Return (x, y) of the center of cell containing provided text 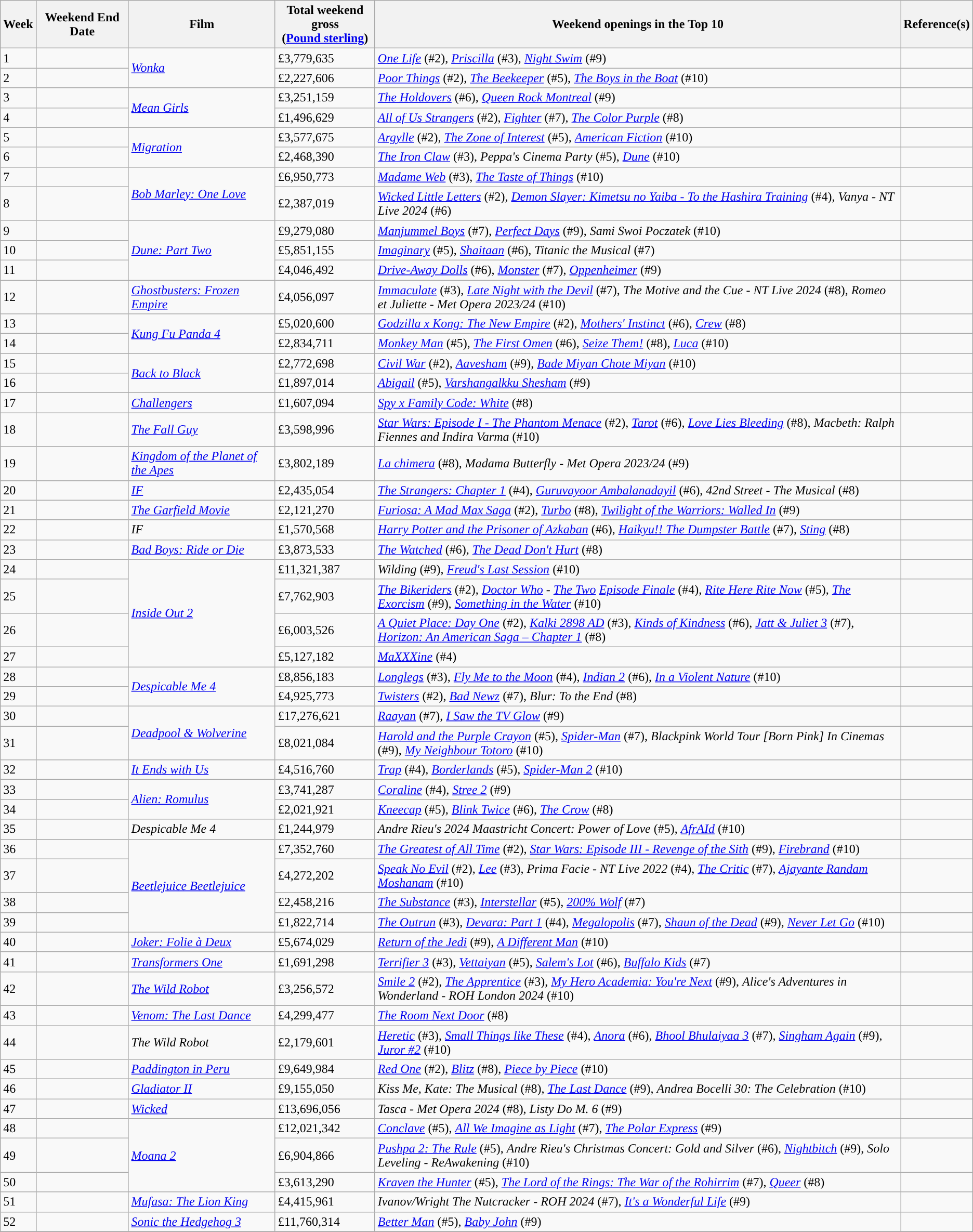
14 (18, 344)
The Greatest of All Time (#2), Star Wars: Episode III - Revenge of the Sith (#9), Firebrand (#10) (637, 849)
36 (18, 849)
Mean Girls (202, 108)
£3,873,533 (325, 549)
Challengers (202, 403)
£4,056,097 (325, 296)
Kneecap (#5), Blink Twice (#6), The Crow (#8) (637, 809)
£8,856,183 (325, 676)
Dune: Part Two (202, 250)
Wonka (202, 68)
The Garfield Movie (202, 510)
18 (18, 429)
£11,760,314 (325, 1222)
26 (18, 630)
It Ends with Us (202, 770)
£4,516,760 (325, 770)
Paddington in Peru (202, 1069)
10 (18, 250)
£4,299,477 (325, 1015)
£7,352,760 (325, 849)
33 (18, 790)
Sonic the Hedgehog 3 (202, 1222)
47 (18, 1109)
Poor Things (#2), The Beekeeper (#5), The Boys in the Boat (#10) (637, 78)
34 (18, 809)
£6,003,526 (325, 630)
£2,834,711 (325, 344)
Return of the Jedi (#9), A Different Man (#10) (637, 942)
£2,227,606 (325, 78)
MaXXXine (#4) (637, 657)
29 (18, 697)
£2,772,698 (325, 363)
43 (18, 1015)
£8,021,084 (325, 743)
The Iron Claw (#3), Peppa's Cinema Party (#5), Dune (#10) (637, 157)
28 (18, 676)
15 (18, 363)
The Room Next Door (#8) (637, 1015)
Godzilla x Kong: The New Empire (#2), Mothers' Instinct (#6), Crew (#8) (637, 324)
12 (18, 296)
Drive-Away Dolls (#6), Monster (#7), Oppenheimer (#9) (637, 270)
50 (18, 1182)
£5,127,182 (325, 657)
One Life (#2), Priscilla (#3), Night Swim (#9) (637, 58)
39 (18, 922)
£5,851,155 (325, 250)
£1,496,629 (325, 117)
£1,244,979 (325, 829)
Kiss Me, Kate: The Musical (#8), The Last Dance (#9), Andrea Bocelli 30: The Celebration (#10) (637, 1089)
Ivanov/Wright The Nutcracker - ROH 2024 (#7), It's a Wonderful Life (#9) (637, 1202)
Bob Marley: One Love (202, 193)
£1,691,298 (325, 962)
£4,415,961 (325, 1202)
Back to Black (202, 373)
£12,021,342 (325, 1129)
A Quiet Place: Day One (#2), Kalki 2898 AD (#3), Kinds of Kindness (#6), Jatt & Juliet 3 (#7), Horizon: An American Saga – Chapter 1 (#8) (637, 630)
£2,387,019 (325, 204)
51 (18, 1202)
Kung Fu Panda 4 (202, 334)
Inside Out 2 (202, 613)
Star Wars: Episode I - The Phantom Menace (#2), Tarot (#6), Love Lies Bleeding (#8), Macbeth: Ralph Fiennes and Indira Varma (#10) (637, 429)
Coraline (#4), Stree 2 (#9) (637, 790)
4 (18, 117)
41 (18, 962)
£1,607,094 (325, 403)
52 (18, 1222)
£2,435,054 (325, 490)
38 (18, 902)
Heretic (#3), Small Things like These (#4), Anora (#6), Bhool Bhulaiyaa 3 (#7), Singham Again (#9), Juror #2 (#10) (637, 1042)
£2,468,390 (325, 157)
£1,822,714 (325, 922)
Civil War (#2), Aavesham (#9), Bade Miyan Chote Miyan (#10) (637, 363)
44 (18, 1042)
The Watched (#6), The Dead Don't Hurt (#8) (637, 549)
48 (18, 1129)
Abigail (#5), Varshangalkku Shesham (#9) (637, 383)
Imaginary (#5), Shaitaan (#6), Titanic the Musical (#7) (637, 250)
Total weekend gross(Pound sterling) (325, 24)
Wilding (#9), Freud's Last Session (#10) (637, 569)
Terrifier 3 (#3), Vettaiyan (#5), Salem's Lot (#6), Buffalo Kids (#7) (637, 962)
La chimera (#8), Madama Butterfly - Met Opera 2023/24 (#9) (637, 464)
Migration (202, 147)
£1,570,568 (325, 530)
Reference(s) (937, 24)
40 (18, 942)
Wicked Little Letters (#2), Demon Slayer: Kimetsu no Yaiba - To the Hashira Training (#4), Vanya - NT Live 2024 (#6) (637, 204)
Week (18, 24)
£3,251,159 (325, 98)
Harry Potter and the Prisoner of Azkaban (#6), Haikyu!! The Dumpster Battle (#7), Sting (#8) (637, 530)
27 (18, 657)
9 (18, 230)
Weekend End Date (82, 24)
22 (18, 530)
20 (18, 490)
Ghostbusters: Frozen Empire (202, 296)
2 (18, 78)
£4,272,202 (325, 875)
Monkey Man (#5), The First Omen (#6), Seize Them! (#8), Luca (#10) (637, 344)
Furiosa: A Mad Max Saga (#2), Turbo (#8), Twilight of the Warriors: Walled In (#9) (637, 510)
£2,121,270 (325, 510)
37 (18, 875)
35 (18, 829)
£2,021,921 (325, 809)
£11,321,387 (325, 569)
The Outrun (#3), Devara: Part 1 (#4), Megalopolis (#7), Shaun of the Dead (#9), Never Let Go (#10) (637, 922)
The Fall Guy (202, 429)
16 (18, 383)
46 (18, 1089)
£3,598,996 (325, 429)
Gladiator II (202, 1089)
Wicked (202, 1109)
Tasca - Met Opera 2024 (#8), Listy Do M. 6 (#9) (637, 1109)
Transformers One (202, 962)
25 (18, 596)
Twisters (#2), Bad Newz (#7), Blur: To the End (#8) (637, 697)
£3,577,675 (325, 137)
Film (202, 24)
£17,276,621 (325, 716)
Manjummel Boys (#7), Perfect Days (#9), Sami Swoi Poczatek (#10) (637, 230)
Pushpa 2: The Rule (#5), Andre Rieu's Christmas Concert: Gold and Silver (#6), Nightbitch (#9), Solo Leveling - ReAwakening (#10) (637, 1155)
£3,779,635 (325, 58)
Better Man (#5), Baby John (#9) (637, 1222)
30 (18, 716)
The Substance (#3), Interstellar (#5), 200% Wolf (#7) (637, 902)
31 (18, 743)
£7,762,903 (325, 596)
23 (18, 549)
The Bikeriders (#2), Doctor Who - The Two Episode Finale (#4), Rite Here Rite Now (#5), The Exorcism (#9), Something in the Water (#10) (637, 596)
Joker: Folie à Deux (202, 942)
Moana 2 (202, 1155)
Smile 2 (#2), The Apprentice (#3), My Hero Academia: You're Next (#9), Alice's Adventures in Wonderland - ROH London 2024 (#10) (637, 989)
Venom: The Last Dance (202, 1015)
Speak No Evil (#2), Lee (#3), Prima Facie - NT Live 2022 (#4), The Critic (#7), Ajayante Randam Moshanam (#10) (637, 875)
£3,613,290 (325, 1182)
32 (18, 770)
£3,741,287 (325, 790)
Longlegs (#3), Fly Me to the Moon (#4), Indian 2 (#6), In a Violent Nature (#10) (637, 676)
£6,904,866 (325, 1155)
Kingdom of the Planet of the Apes (202, 464)
Deadpool & Wolverine (202, 733)
7 (18, 177)
Mufasa: The Lion King (202, 1202)
Andre Rieu's 2024 Maastricht Concert: Power of Love (#5), AfrAId (#10) (637, 829)
Trap (#4), Borderlands (#5), Spider-Man 2 (#10) (637, 770)
£2,179,601 (325, 1042)
Argylle (#2), The Zone of Interest (#5), American Fiction (#10) (637, 137)
£2,458,216 (325, 902)
3 (18, 98)
£4,925,773 (325, 697)
Bad Boys: Ride or Die (202, 549)
Red One (#2), Blitz (#8), Piece by Piece (#10) (637, 1069)
£5,674,029 (325, 942)
11 (18, 270)
Harold and the Purple Crayon (#5), Spider-Man (#7), Blackpink World Tour [Born Pink] In Cinemas (#9), My Neighbour Totoro (#10) (637, 743)
£9,649,984 (325, 1069)
13 (18, 324)
17 (18, 403)
Spy x Family Code: White (#8) (637, 403)
£9,279,080 (325, 230)
Kraven the Hunter (#5), The Lord of the Rings: The War of the Rohirrim (#7), Queer (#8) (637, 1182)
Raayan (#7), I Saw the TV Glow (#9) (637, 716)
24 (18, 569)
The Strangers: Chapter 1 (#4), Guruvayoor Ambalanadayil (#6), 42nd Street - The Musical (#8) (637, 490)
The Holdovers (#6), Queen Rock Montreal (#9) (637, 98)
£5,020,600 (325, 324)
£9,155,050 (325, 1089)
5 (18, 137)
All of Us Strangers (#2), Fighter (#7), The Color Purple (#8) (637, 117)
Conclave (#5), All We Imagine as Light (#7), The Polar Express (#9) (637, 1129)
8 (18, 204)
1 (18, 58)
21 (18, 510)
£4,046,492 (325, 270)
42 (18, 989)
Immaculate (#3), Late Night with the Devil (#7), The Motive and the Cue - NT Live 2024 (#8), Romeo et Juliette - Met Opera 2023/24 (#10) (637, 296)
19 (18, 464)
Madame Web (#3), The Taste of Things (#10) (637, 177)
Weekend openings in the Top 10 (637, 24)
6 (18, 157)
45 (18, 1069)
£1,897,014 (325, 383)
£13,696,056 (325, 1109)
Alien: Romulus (202, 800)
£3,256,572 (325, 989)
49 (18, 1155)
Beetlejuice Beetlejuice (202, 886)
£6,950,773 (325, 177)
£3,802,189 (325, 464)
